Locate the cell with the specified text and output its [x, y] center coordinate. 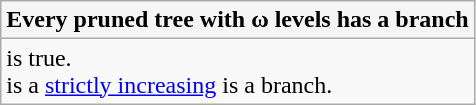
Every pruned tree with ω levels has a branch [238, 20]
is true. is a strictly increasing is a branch. [238, 72]
